Return the (x, y) coordinate for the center point of the cell that contains the specified text.  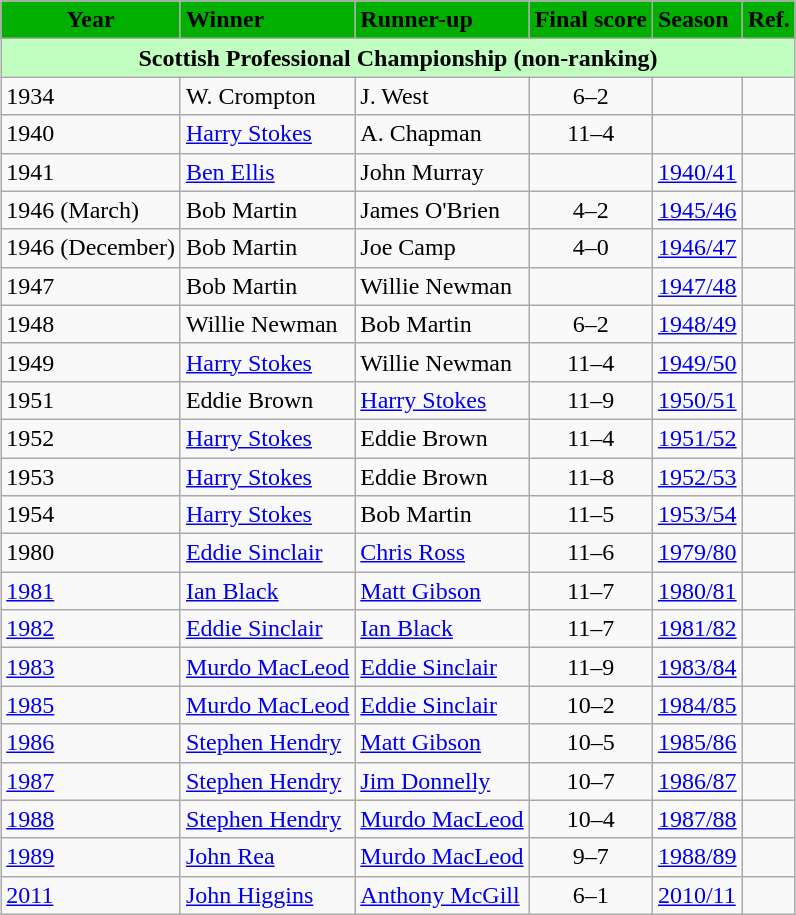
1987 (91, 781)
1953 (91, 477)
2011 (91, 895)
1952 (91, 438)
1941 (91, 172)
Year (91, 20)
1985/86 (697, 743)
1981/82 (697, 629)
1949/50 (697, 362)
Ben Ellis (267, 172)
1980/81 (697, 591)
1986/87 (697, 781)
1983 (91, 667)
1947/48 (697, 286)
1948/49 (697, 324)
1948 (91, 324)
Joe Camp (442, 248)
1986 (91, 743)
1983/84 (697, 667)
Jim Donnelly (442, 781)
1946 (December) (91, 248)
1984/85 (697, 705)
John Rea (267, 857)
1980 (91, 553)
1985 (91, 705)
Final score (590, 20)
1982 (91, 629)
10–7 (590, 781)
1981 (91, 591)
6–1 (590, 895)
4–0 (590, 248)
1947 (91, 286)
1987/88 (697, 819)
1940 (91, 134)
Anthony McGill (442, 895)
J. West (442, 96)
A. Chapman (442, 134)
1946 (March) (91, 210)
10–2 (590, 705)
1949 (91, 362)
1952/53 (697, 477)
4–2 (590, 210)
1988/89 (697, 857)
James O'Brien (442, 210)
1934 (91, 96)
11–6 (590, 553)
1988 (91, 819)
1953/54 (697, 515)
11–5 (590, 515)
Scottish Professional Championship (non-ranking) (398, 58)
1954 (91, 515)
W. Crompton (267, 96)
11–8 (590, 477)
Ref. (768, 20)
Runner-up (442, 20)
1940/41 (697, 172)
1979/80 (697, 553)
Chris Ross (442, 553)
1946/47 (697, 248)
Winner (267, 20)
10–4 (590, 819)
10–5 (590, 743)
Season (697, 20)
9–7 (590, 857)
1945/46 (697, 210)
John Murray (442, 172)
2010/11 (697, 895)
1950/51 (697, 400)
1951 (91, 400)
1951/52 (697, 438)
1989 (91, 857)
John Higgins (267, 895)
